Find where the given text appears and provide that cell's center as (x, y) coordinate. 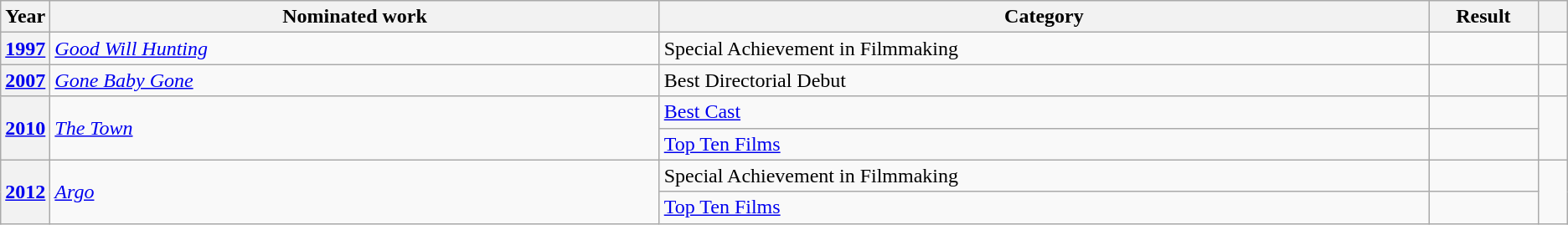
Gone Baby Gone (355, 80)
1997 (25, 49)
Best Directorial Debut (1044, 80)
Nominated work (355, 17)
The Town (355, 128)
Result (1484, 17)
Category (1044, 17)
Best Cast (1044, 112)
2007 (25, 80)
2012 (25, 192)
Argo (355, 192)
Good Will Hunting (355, 49)
Year (25, 17)
2010 (25, 128)
